Output the [X, Y] coordinate of the center of the cell containing the given text.  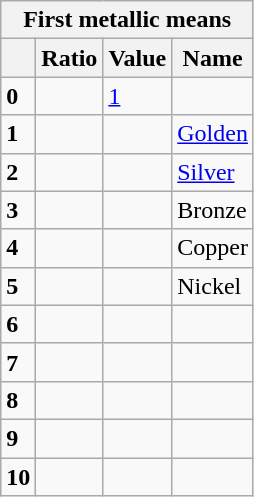
9 [18, 438]
Golden [213, 134]
Name [213, 58]
Bronze [213, 210]
4 [18, 248]
0 [18, 96]
6 [18, 324]
Value [138, 58]
Ratio [70, 58]
Copper [213, 248]
7 [18, 362]
10 [18, 477]
5 [18, 286]
Nickel [213, 286]
2 [18, 172]
Silver [213, 172]
8 [18, 400]
3 [18, 210]
First metallic means [128, 20]
